Return the (X, Y) coordinate for the center point of the cell that contains the specified text.  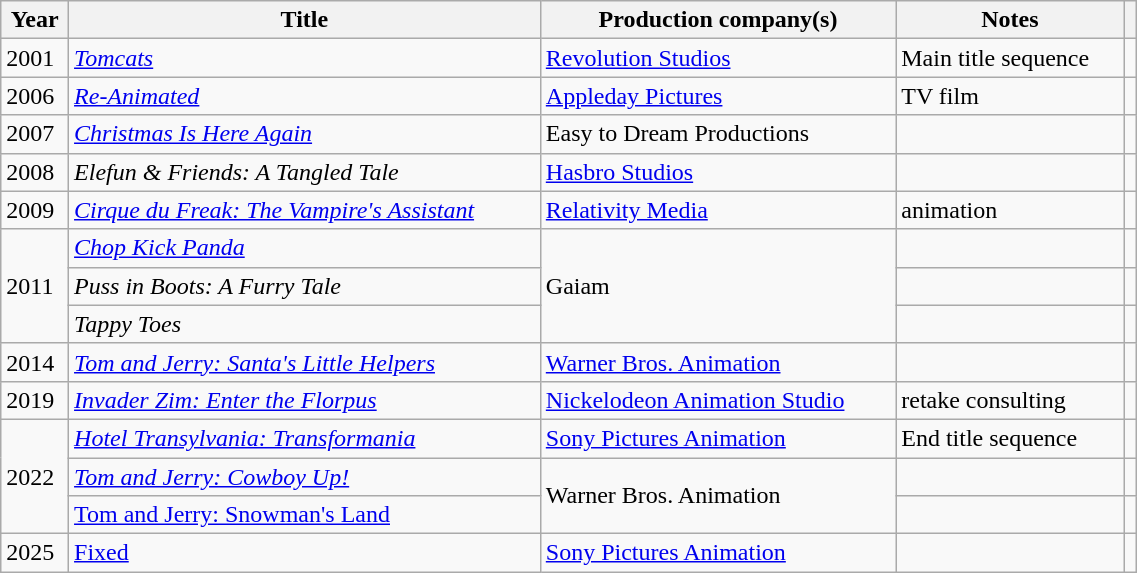
End title sequence (1010, 438)
Production company(s) (718, 20)
2011 (35, 286)
animation (1010, 210)
Appleday Pictures (718, 96)
Cirque du Freak: The Vampire's Assistant (305, 210)
Chop Kick Panda (305, 248)
Elefun & Friends: A Tangled Tale (305, 172)
Main title sequence (1010, 58)
TV film (1010, 96)
Notes (1010, 20)
Christmas Is Here Again (305, 134)
Tomcats (305, 58)
Nickelodeon Animation Studio (718, 400)
Hasbro Studios (718, 172)
Title (305, 20)
Revolution Studios (718, 58)
2001 (35, 58)
Fixed (305, 553)
2014 (35, 362)
Tappy Toes (305, 324)
Re-Animated (305, 96)
2006 (35, 96)
2007 (35, 134)
Tom and Jerry: Cowboy Up! (305, 477)
2009 (35, 210)
Hotel Transylvania: Transformania (305, 438)
2025 (35, 553)
Relativity Media (718, 210)
Easy to Dream Productions (718, 134)
Gaiam (718, 286)
2022 (35, 476)
2019 (35, 400)
retake consulting (1010, 400)
Tom and Jerry: Snowman's Land (305, 515)
Tom and Jerry: Santa's Little Helpers (305, 362)
2008 (35, 172)
Year (35, 20)
Invader Zim: Enter the Florpus (305, 400)
Puss in Boots: A Furry Tale (305, 286)
